Pinpoint the cell where the given text exists, returning its (X, Y) midpoint coordinate. 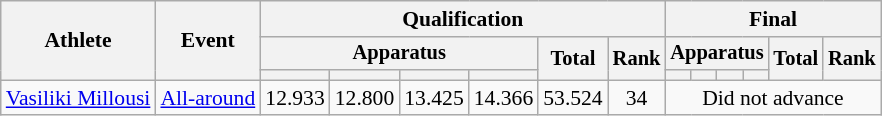
All-around (208, 98)
34 (637, 98)
13.425 (434, 98)
Final (772, 19)
12.933 (294, 98)
14.366 (504, 98)
Qualification (462, 19)
Event (208, 40)
Vasiliki Millousi (78, 98)
12.800 (364, 98)
Did not advance (772, 98)
53.524 (572, 98)
Athlete (78, 40)
